From the cell containing the given text, extract its center point as (X, Y) coordinate. 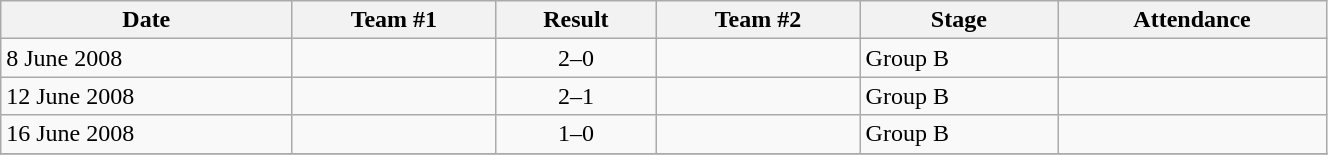
8 June 2008 (146, 58)
16 June 2008 (146, 134)
Attendance (1192, 20)
Result (576, 20)
12 June 2008 (146, 96)
Date (146, 20)
2–0 (576, 58)
Team #2 (758, 20)
1–0 (576, 134)
Stage (959, 20)
2–1 (576, 96)
Team #1 (394, 20)
